Detect which cell encompasses the target text, then output its [X, Y] center coordinate. 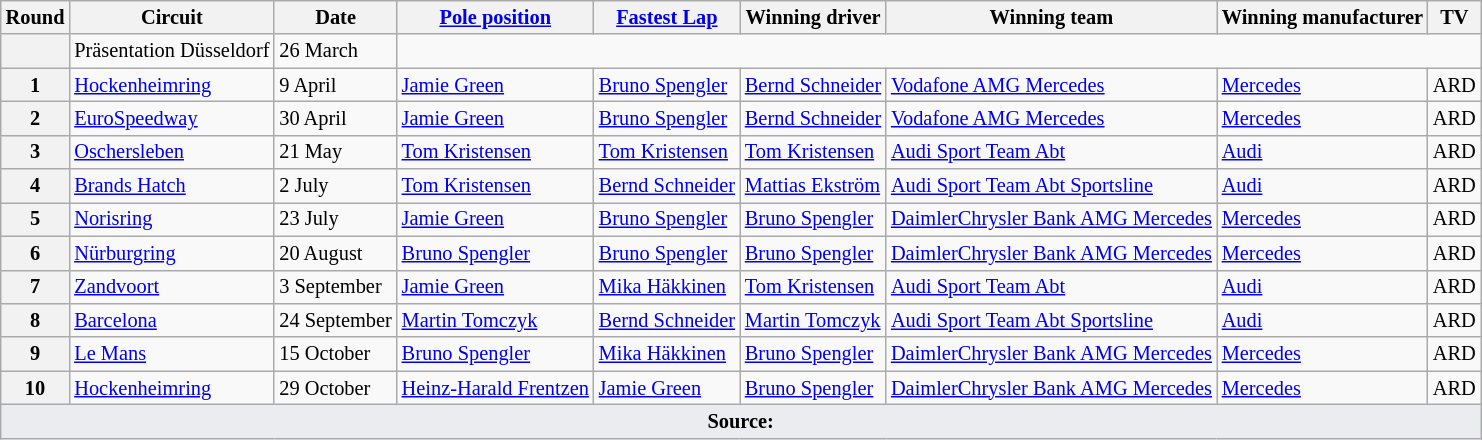
Fastest Lap [667, 17]
26 March [335, 51]
Round [36, 17]
15 October [335, 354]
30 April [335, 118]
Source: [741, 421]
Heinz-Harald Frentzen [496, 388]
Oschersleben [172, 152]
6 [36, 253]
Le Mans [172, 354]
8 [36, 320]
9 April [335, 85]
Winning team [1052, 17]
Nürburgring [172, 253]
Date [335, 17]
Norisring [172, 219]
9 [36, 354]
Mattias Ekström [813, 186]
Winning manufacturer [1322, 17]
EuroSpeedway [172, 118]
24 September [335, 320]
10 [36, 388]
Brands Hatch [172, 186]
5 [36, 219]
3 [36, 152]
Winning driver [813, 17]
Präsentation Düsseldorf [172, 51]
21 May [335, 152]
1 [36, 85]
2 July [335, 186]
Barcelona [172, 320]
2 [36, 118]
3 September [335, 287]
4 [36, 186]
Circuit [172, 17]
29 October [335, 388]
Zandvoort [172, 287]
20 August [335, 253]
Pole position [496, 17]
7 [36, 287]
TV [1454, 17]
23 July [335, 219]
